Locate the cell with the specified text and output its (x, y) center coordinate. 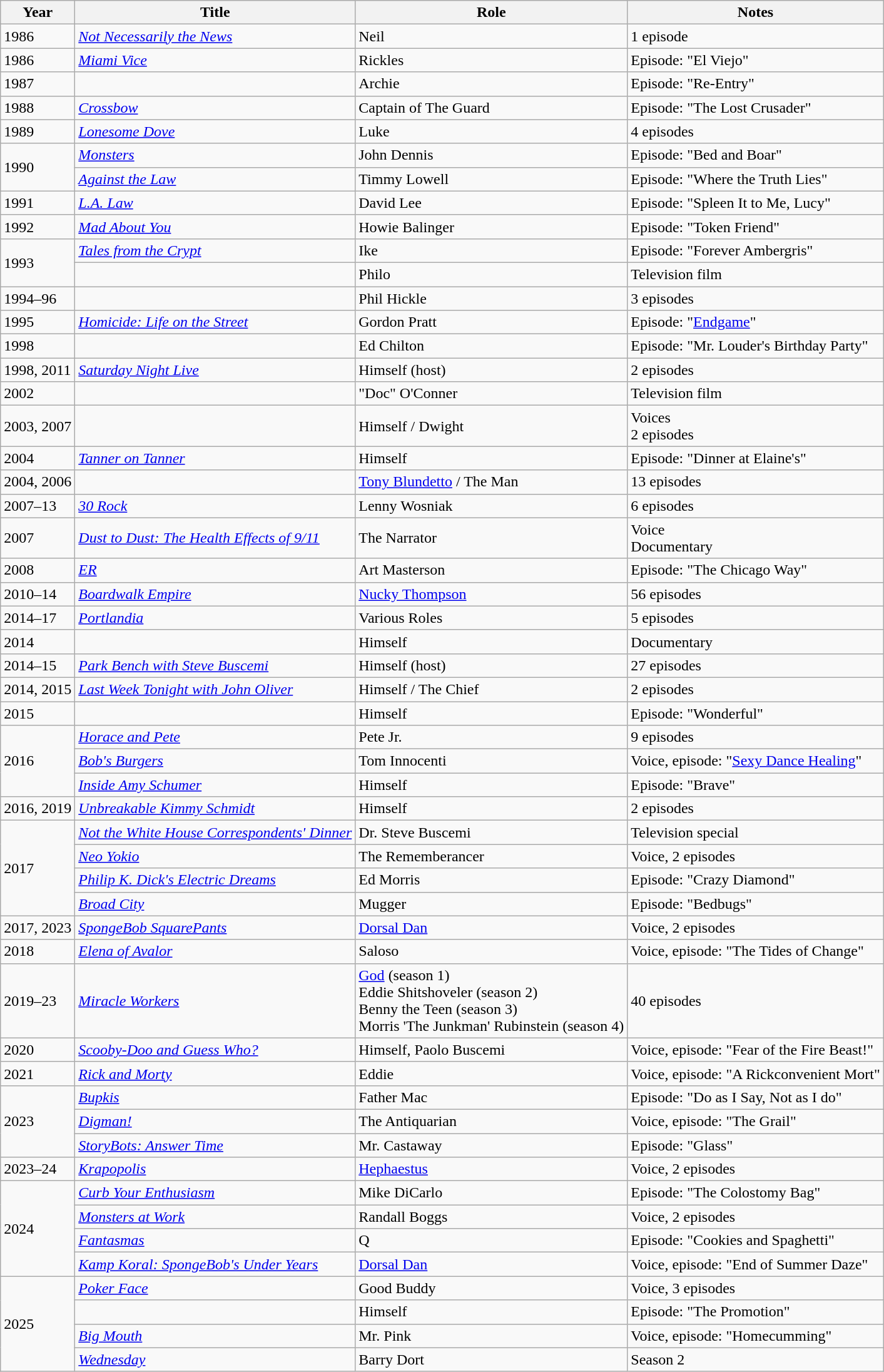
2020 (38, 1050)
2024 (38, 1229)
Ed Chilton (492, 346)
Episode: "The Colostomy Bag" (756, 1193)
Father Mac (492, 1097)
2016 (38, 761)
The Rememberancer (492, 856)
"Doc" O'Conner (492, 394)
4 episodes (756, 131)
Captain of The Guard (492, 108)
2017, 2023 (38, 928)
Voice, episode: "Homecumming" (756, 1336)
2023 (38, 1121)
Miami Vice (215, 60)
Against the Law (215, 179)
1 episode (756, 36)
2021 (38, 1073)
2010–14 (38, 594)
Television special (756, 832)
Saloso (492, 951)
Tom Innocenti (492, 761)
Hephaestus (492, 1169)
1992 (38, 227)
30 Rock (215, 506)
Phil Hickle (492, 299)
2025 (38, 1324)
2014, 2015 (38, 689)
Portlandia (215, 618)
David Lee (492, 203)
Art Masterson (492, 570)
Not Necessarily the News (215, 36)
Fantasmas (215, 1241)
Broad City (215, 904)
Howie Balinger (492, 227)
Horace and Pete (215, 737)
3 episodes (756, 299)
Neo Yokio (215, 856)
Rickles (492, 60)
Inside Amy Schumer (215, 785)
Not the White House Correspondents' Dinner (215, 832)
Voice, 3 episodes (756, 1288)
SpongeBob SquarePants (215, 928)
Himself / The Chief (492, 689)
Bob's Burgers (215, 761)
Episode: "Endgame" (756, 322)
Poker Face (215, 1288)
40 episodes (756, 1000)
Episode: "Token Friend" (756, 227)
The Narrator (492, 538)
Voice, episode: "A Rickconvenient Mort" (756, 1073)
Episode: "The Promotion" (756, 1312)
2007–13 (38, 506)
1991 (38, 203)
Boardwalk Empire (215, 594)
Episode: "Crazy Diamond" (756, 880)
9 episodes (756, 737)
Wednesday (215, 1359)
2014–17 (38, 618)
Miracle Workers (215, 1000)
2004, 2006 (38, 482)
Philip K. Dick's Electric Dreams (215, 880)
Lonesome Dove (215, 131)
2003, 2007 (38, 426)
Ed Morris (492, 880)
6 episodes (756, 506)
Notes (756, 13)
Timmy Lowell (492, 179)
Big Mouth (215, 1336)
Saturday Night Live (215, 370)
Voice, episode: "The Grail" (756, 1121)
Lenny Wosniak (492, 506)
Title (215, 13)
Scooby-Doo and Guess Who? (215, 1050)
2007 (38, 538)
Himself / Dwight (492, 426)
Episode: "The Chicago Way" (756, 570)
Pete Jr. (492, 737)
56 episodes (756, 594)
Mr. Pink (492, 1336)
Luke (492, 131)
2014 (38, 642)
Year (38, 13)
Mad About You (215, 227)
Unbreakable Kimmy Schmidt (215, 809)
Mugger (492, 904)
2014–15 (38, 665)
1994–96 (38, 299)
Voices2 episodes (756, 426)
Episode: "Forever Ambergris" (756, 250)
Monsters at Work (215, 1217)
13 episodes (756, 482)
Monsters (215, 155)
2016, 2019 (38, 809)
Voice, episode: "End of Summer Daze" (756, 1264)
2015 (38, 713)
Tales from the Crypt (215, 250)
2023–24 (38, 1169)
Episode: "Brave" (756, 785)
The Antiquarian (492, 1121)
Gordon Pratt (492, 322)
2018 (38, 951)
Park Bench with Steve Buscemi (215, 665)
Episode: "The Lost Crusader" (756, 108)
1987 (38, 84)
1998, 2011 (38, 370)
Rick and Morty (215, 1073)
2019–23 (38, 1000)
5 episodes (756, 618)
Crossbow (215, 108)
1998 (38, 346)
Role (492, 13)
Neil (492, 36)
Episode: "Do as I Say, Not as I do" (756, 1097)
Bupkis (215, 1097)
Himself, Paolo Buscemi (492, 1050)
Episode: "Bed and Boar" (756, 155)
Nucky Thompson (492, 594)
2008 (38, 570)
Episode: "Spleen It to Me, Lucy" (756, 203)
Last Week Tonight with John Oliver (215, 689)
Episode: "Mr. Louder's Birthday Party" (756, 346)
Eddie (492, 1073)
Episode: "El Viejo" (756, 60)
John Dennis (492, 155)
Episode: "Cookies and Spaghetti" (756, 1241)
Episode: "Wonderful" (756, 713)
1989 (38, 131)
Krapopolis (215, 1169)
Episode: "Re-Entry" (756, 84)
Dust to Dust: The Health Effects of 9/11 (215, 538)
Curb Your Enthusiasm (215, 1193)
Season 2 (756, 1359)
Kamp Koral: SpongeBob's Under Years (215, 1264)
Tanner on Tanner (215, 458)
Episode: "Bedbugs" (756, 904)
Episode: "Dinner at Elaine's" (756, 458)
2017 (38, 868)
Good Buddy (492, 1288)
Voice, episode: "Fear of the Fire Beast!" (756, 1050)
L.A. Law (215, 203)
Digman! (215, 1121)
Episode: "Glass" (756, 1145)
Documentary (756, 642)
Mike DiCarlo (492, 1193)
Barry Dort (492, 1359)
Various Roles (492, 618)
Mr. Castaway (492, 1145)
1995 (38, 322)
Q (492, 1241)
StoryBots: Answer Time (215, 1145)
Dr. Steve Buscemi (492, 832)
Ike (492, 250)
2004 (38, 458)
ER (215, 570)
Tony Blundetto / The Man (492, 482)
God (season 1) Eddie Shitshoveler (season 2) Benny the Teen (season 3)Morris 'The Junkman' Rubinstein (season 4) (492, 1000)
27 episodes (756, 665)
1993 (38, 262)
Voice, episode: "Sexy Dance Healing" (756, 761)
Episode: "Where the Truth Lies" (756, 179)
1988 (38, 108)
Elena of Avalor (215, 951)
Archie (492, 84)
Voice, episode: "The Tides of Change" (756, 951)
VoiceDocumentary (756, 538)
Philo (492, 274)
Homicide: Life on the Street (215, 322)
2002 (38, 394)
1990 (38, 167)
Randall Boggs (492, 1217)
